Scan for the cell matching the given text and deliver its [X, Y] coordinate at center. 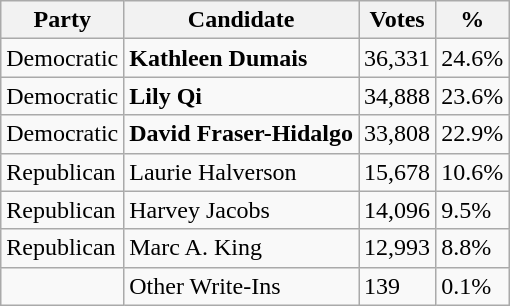
15,678 [398, 172]
Laurie Halverson [242, 172]
24.6% [472, 58]
8.8% [472, 248]
139 [398, 286]
Lily Qi [242, 96]
12,993 [398, 248]
David Fraser-Hidalgo [242, 134]
Kathleen Dumais [242, 58]
Harvey Jacobs [242, 210]
10.6% [472, 172]
0.1% [472, 286]
14,096 [398, 210]
Marc A. King [242, 248]
% [472, 20]
9.5% [472, 210]
22.9% [472, 134]
33,808 [398, 134]
Party [62, 20]
Candidate [242, 20]
23.6% [472, 96]
34,888 [398, 96]
36,331 [398, 58]
Votes [398, 20]
Other Write-Ins [242, 286]
